Return (X, Y) of the center of cell containing provided text 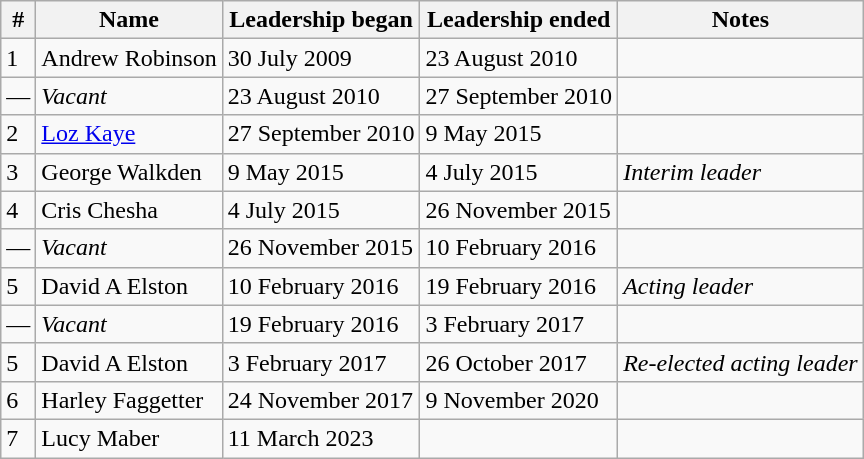
26 October 2017 (519, 362)
Leadership ended (519, 20)
11 March 2023 (321, 438)
Acting leader (741, 286)
Re-elected acting leader (741, 362)
9 November 2020 (519, 400)
1 (18, 58)
6 (18, 400)
Notes (741, 20)
4 (18, 210)
Leadership began (321, 20)
George Walkden (129, 172)
24 November 2017 (321, 400)
2 (18, 134)
Loz Kaye (129, 134)
30 July 2009 (321, 58)
Interim leader (741, 172)
Cris Chesha (129, 210)
3 (18, 172)
7 (18, 438)
Harley Faggetter (129, 400)
Lucy Maber (129, 438)
Andrew Robinson (129, 58)
# (18, 20)
Name (129, 20)
